Return (X, Y) of the center of cell containing provided text 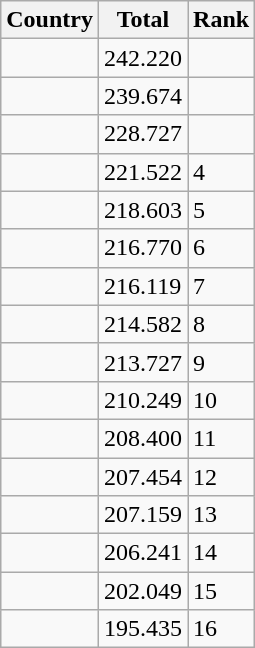
13 (222, 515)
5 (222, 210)
10 (222, 400)
195.435 (142, 629)
12 (222, 477)
218.603 (142, 210)
11 (222, 438)
Total (142, 20)
9 (222, 362)
4 (222, 172)
207.454 (142, 477)
210.249 (142, 400)
7 (222, 286)
239.674 (142, 96)
214.582 (142, 324)
208.400 (142, 438)
Rank (222, 20)
221.522 (142, 172)
216.770 (142, 248)
8 (222, 324)
228.727 (142, 134)
206.241 (142, 553)
15 (222, 591)
16 (222, 629)
Country (50, 20)
6 (222, 248)
216.119 (142, 286)
242.220 (142, 58)
207.159 (142, 515)
14 (222, 553)
202.049 (142, 591)
213.727 (142, 362)
